Provide the (x, y) coordinate of the cell's center where the given text is located.  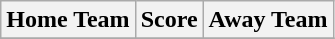
Away Team (268, 20)
Score (169, 20)
Home Team (68, 20)
